For the text-containing cell, return its midpoint in [X, Y] coordinate format. 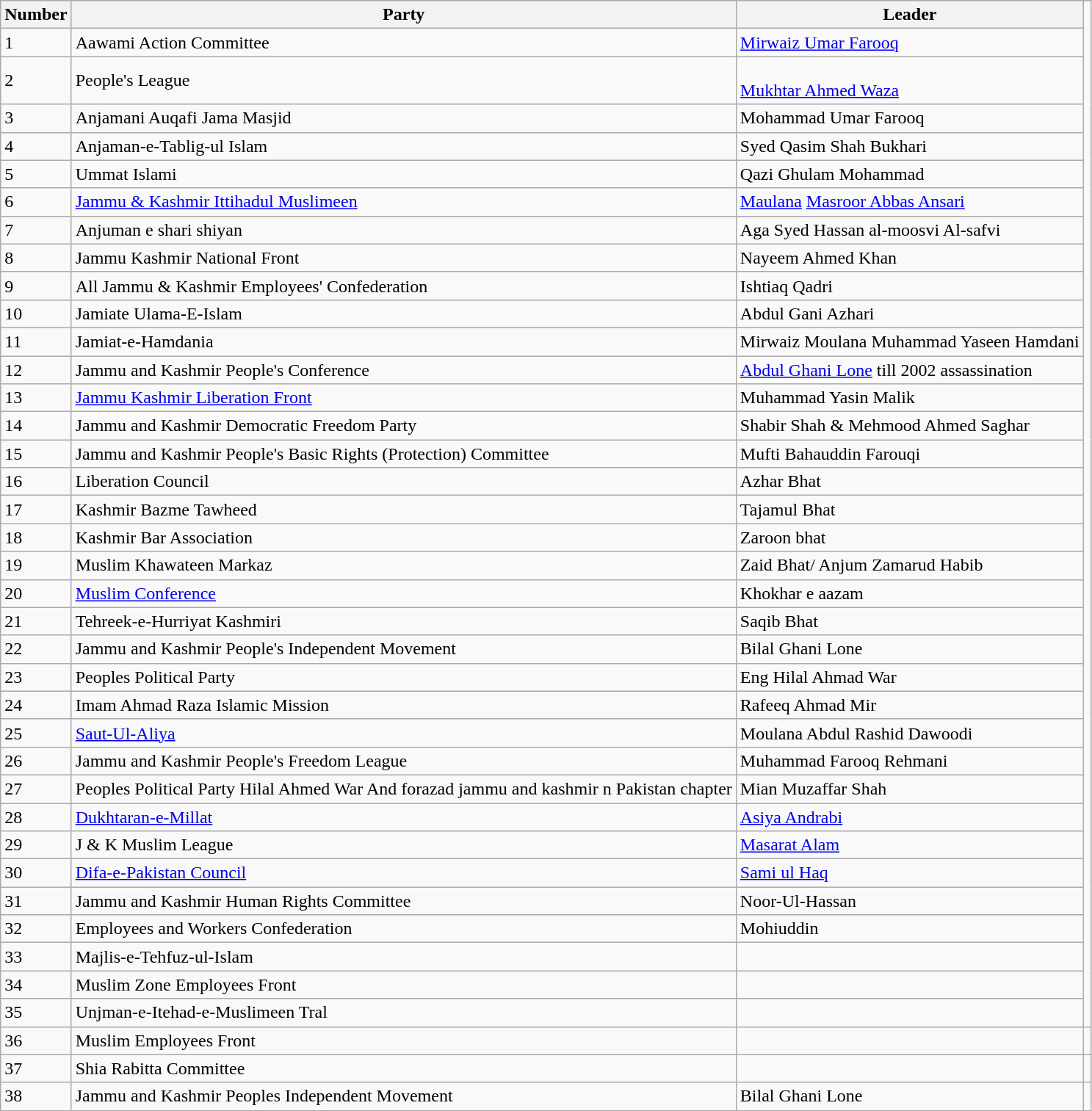
Jammu and Kashmir Democratic Freedom Party [404, 426]
21 [36, 621]
Difa-e-Pakistan Council [404, 873]
22 [36, 649]
Asiya Andrabi [909, 817]
Shabir Shah & Mehmood Ahmed Saghar [909, 426]
J & K Muslim League [404, 845]
24 [36, 705]
20 [36, 593]
Jammu Kashmir Liberation Front [404, 398]
Muslim Zone Employees Front [404, 985]
All Jammu & Kashmir Employees' Confederation [404, 286]
Jammu and Kashmir People's Independent Movement [404, 649]
Jammu and Kashmir People's Basic Rights (Protection) Committee [404, 454]
18 [36, 538]
3 [36, 118]
Jammu and Kashmir People's Freedom League [404, 761]
Khokhar e aazam [909, 593]
Mian Muzaffar Shah [909, 789]
Anjaman-e-Tablig-ul Islam [404, 146]
Saqib Bhat [909, 621]
Saut-Ul-Aliya [404, 733]
Masarat Alam [909, 845]
Kashmir Bar Association [404, 538]
Shia Rabitta Committee [404, 1068]
Leader [909, 15]
Muhammad Farooq Rehmani [909, 761]
1 [36, 43]
Majlis-e-Tehfuz-ul-Islam [404, 957]
14 [36, 426]
23 [36, 677]
Muslim Khawateen Markaz [404, 565]
34 [36, 985]
Mohiuddin [909, 929]
Aawami Action Committee [404, 43]
Tajamul Bhat [909, 510]
29 [36, 845]
Jamiate Ulama-E-Islam [404, 314]
37 [36, 1068]
36 [36, 1041]
Mirwaiz Moulana Muhammad Yaseen Hamdani [909, 341]
9 [36, 286]
Zaroon bhat [909, 538]
7 [36, 230]
Jammu and Kashmir Human Rights Committee [404, 901]
Mirwaiz Umar Farooq [909, 43]
32 [36, 929]
Number [36, 15]
Abdul Gani Azhari [909, 314]
Rafeeq Ahmad Mir [909, 705]
Tehreek-e-Hurriyat Kashmiri [404, 621]
31 [36, 901]
People's League [404, 81]
Ishtiaq Qadri [909, 286]
6 [36, 202]
Zaid Bhat/ Anjum Zamarud Habib [909, 565]
13 [36, 398]
12 [36, 369]
Dukhtaran-e-Millat [404, 817]
Syed Qasim Shah Bukhari [909, 146]
Peoples Political Party [404, 677]
Party [404, 15]
Jammu and Kashmir Peoples Independent Movement [404, 1096]
Qazi Ghulam Mohammad [909, 174]
Mufti Bahauddin Farouqi [909, 454]
2 [36, 81]
5 [36, 174]
Muslim Conference [404, 593]
Moulana Abdul Rashid Dawoodi [909, 733]
Eng Hilal Ahmad War [909, 677]
Jammu & Kashmir Ittihadul Muslimeen [404, 202]
Peoples Political Party Hilal Ahmed War And forazad jammu and kashmir n Pakistan chapter [404, 789]
8 [36, 258]
11 [36, 341]
Nayeem Ahmed Khan [909, 258]
Unjman-e-Itehad-e-Muslimeen Tral [404, 1013]
Mohammad Umar Farooq [909, 118]
Employees and Workers Confederation [404, 929]
Jamiat-e-Hamdania [404, 341]
Muslim Employees Front [404, 1041]
Muhammad Yasin Malik [909, 398]
Ummat Islami [404, 174]
15 [36, 454]
28 [36, 817]
Imam Ahmad Raza Islamic Mission [404, 705]
Anjuman e shari shiyan [404, 230]
Aga Syed Hassan al-moosvi Al-safvi [909, 230]
4 [36, 146]
17 [36, 510]
Kashmir Bazme Tawheed [404, 510]
Maulana Masroor Abbas Ansari [909, 202]
38 [36, 1096]
Sami ul Haq [909, 873]
Abdul Ghani Lone till 2002 assassination [909, 369]
Anjamani Auqafi Jama Masjid [404, 118]
35 [36, 1013]
26 [36, 761]
Liberation Council [404, 482]
33 [36, 957]
19 [36, 565]
Azhar Bhat [909, 482]
16 [36, 482]
30 [36, 873]
25 [36, 733]
Jammu and Kashmir People's Conference [404, 369]
Mukhtar Ahmed Waza [909, 81]
10 [36, 314]
Jammu Kashmir National Front [404, 258]
27 [36, 789]
Noor-Ul-Hassan [909, 901]
